Output the (X, Y) coordinate of the center of the cell containing the given text.  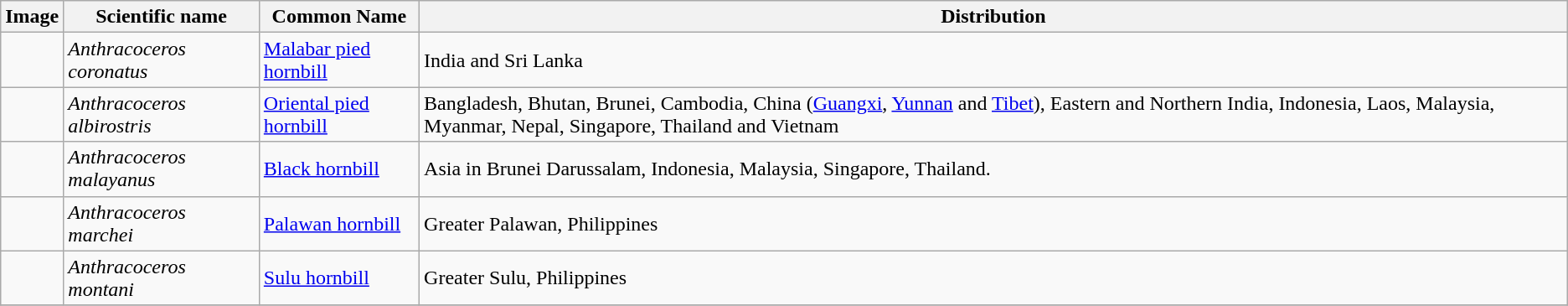
Anthracoceros coronatus (162, 60)
Sulu hornbill (338, 278)
Anthracoceros marchei (162, 223)
Anthracoceros malayanus (162, 169)
Black hornbill (338, 169)
Scientific name (162, 17)
Greater Sulu, Philippines (993, 278)
Anthracoceros montani (162, 278)
Oriental pied hornbill (338, 114)
Image (32, 17)
Greater Palawan, Philippines (993, 223)
India and Sri Lanka (993, 60)
Palawan hornbill (338, 223)
Malabar pied hornbill (338, 60)
Asia in Brunei Darussalam, Indonesia, Malaysia, Singapore, Thailand. (993, 169)
Anthracoceros albirostris (162, 114)
Distribution (993, 17)
Common Name (338, 17)
